Identify which cell holds the provided text, then report its [x, y] central coordinate. 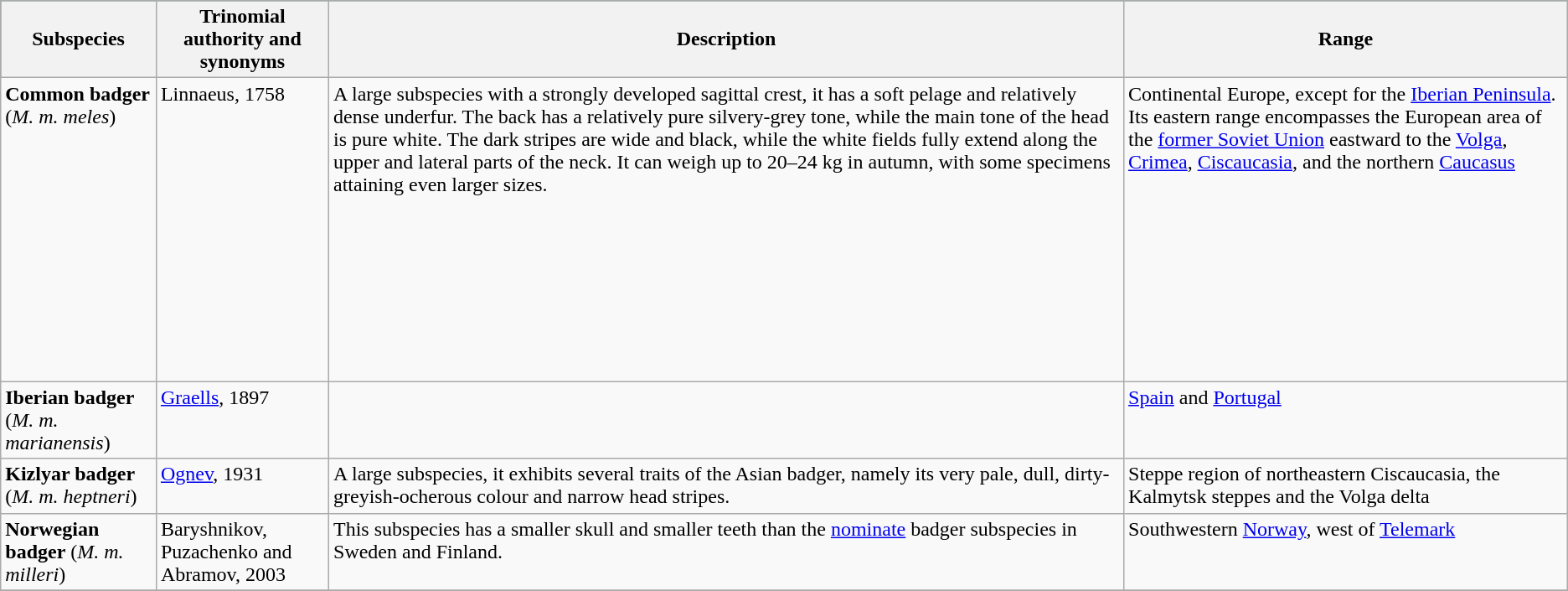
This subspecies has a smaller skull and smaller teeth than the nominate badger subspecies in Sweden and Finland. [727, 552]
Spain and Portugal [1346, 420]
Ognev, 1931 [242, 486]
Trinomial authority and synonyms [242, 39]
Common badger (M. m. meles) [79, 230]
Graells, 1897 [242, 420]
Baryshnikov, Puzachenko and Abramov, 2003 [242, 552]
Description [727, 39]
Range [1346, 39]
Linnaeus, 1758 [242, 230]
Iberian badger (M. m. marianensis) [79, 420]
Norwegian badger (M. m. milleri) [79, 552]
Steppe region of northeastern Ciscaucasia, the Kalmytsk steppes and the Volga delta [1346, 486]
Subspecies [79, 39]
Southwestern Norway, west of Telemark [1346, 552]
Kizlyar badger (M. m. heptneri) [79, 486]
